Capture the cell that displays the provided text and extract its (x, y) central coordinate. 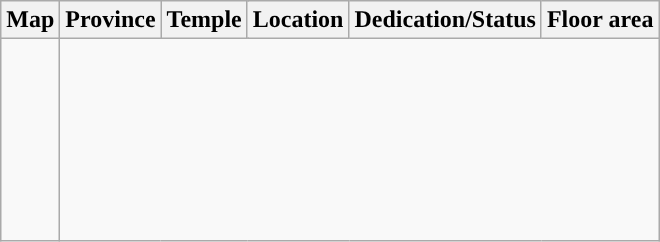
Dedication/Status (445, 20)
Floor area (600, 20)
Map (30, 20)
Temple (204, 20)
Location (298, 20)
Province (110, 20)
